Determine the (x, y) coordinate at the center of the cell enclosing the given text.  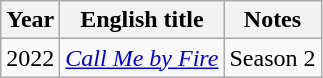
English title (142, 20)
Season 2 (272, 58)
2022 (30, 58)
Year (30, 20)
Notes (272, 20)
Call Me by Fire (142, 58)
